For the text-containing cell, return its midpoint in (x, y) coordinate format. 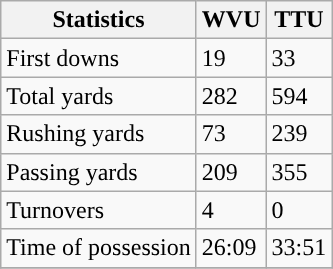
594 (299, 96)
Total yards (99, 96)
First downs (99, 58)
33:51 (299, 248)
WVU (231, 20)
0 (299, 210)
4 (231, 210)
209 (231, 172)
26:09 (231, 248)
73 (231, 134)
Time of possession (99, 248)
239 (299, 134)
Rushing yards (99, 134)
282 (231, 96)
19 (231, 58)
355 (299, 172)
33 (299, 58)
Statistics (99, 20)
TTU (299, 20)
Passing yards (99, 172)
Turnovers (99, 210)
